Determine the (x, y) coordinate at the center of the cell enclosing the given text.  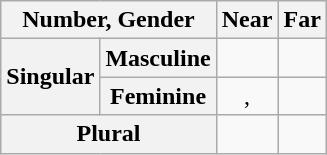
, (247, 96)
Singular (50, 77)
Number, Gender (108, 20)
Feminine (158, 96)
Near (247, 20)
Plural (108, 134)
Masculine (158, 58)
Far (302, 20)
